From the cell containing the given text, extract its center point as (X, Y) coordinate. 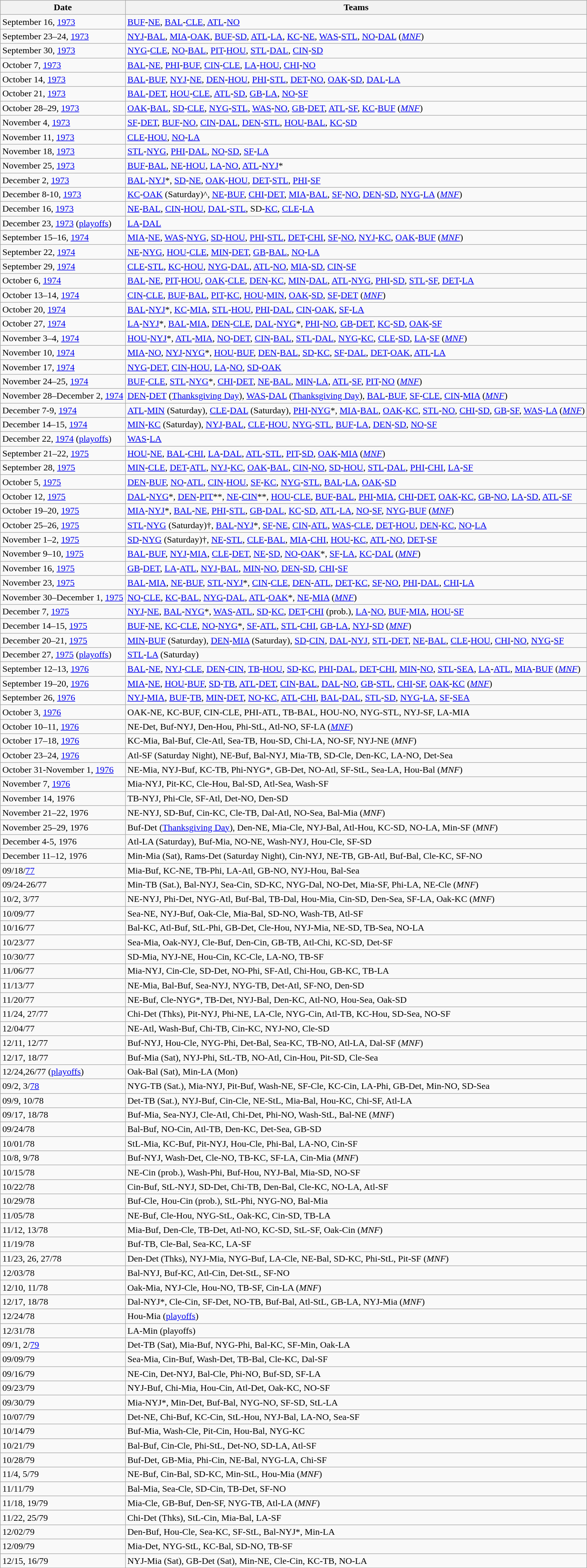
WAS-LA (356, 439)
11/12, 13/78 (63, 1230)
10/8, 9/78 (63, 1158)
NE-Cin, Det-NYJ, Bal-Cle, Phi-NO, Buf-SD, SF-LA (356, 1374)
Sea-NE, NYJ-Buf, Oak-Cle, Mia-Bal, SD-NO, Wash-TB, Atl-SF (356, 914)
December 11–12, 1976 (63, 856)
KC-Mia, Bal-Buf, Cle-Atl, Sea-TB, Hou-SD, Chi-LA, NO-SF, NYJ-NE (MNF) (356, 741)
Cin-Buf, StL-NYJ, SD-Det, Chi-TB, Den-Bal, Cle-KC, NO-LA, Atl-SF (356, 1187)
Mia-NYJ, Pit-KC, Cle-Hou, Bal-SD, Atl-Sea, Wash-SF (356, 784)
Buf-NYJ, Wash-Det, Cle-NO, TB-KC, SF-LA, Cin-Mia (MNF) (356, 1158)
09/9, 10/78 (63, 1101)
DEN-DET (Thanksgiving Day), WAS-DAL (Thanksgiving Day), BAL-BUF, SF-CLE, CIN-MIA (MNF) (356, 396)
October 31-November 1, 1976 (63, 770)
12/11, 12/77 (63, 1043)
STL-LA (Saturday) (356, 655)
November 3–4, 1974 (63, 338)
November 16, 1975 (63, 568)
NE-NYJ, Phi-Det, NYG-Atl, Buf-Bal, TB-Dal, Hou-Mia, Cin-SD, Den-Sea, SF-LA, Oak-KC (MNF) (356, 899)
December 14–15, 1974 (63, 425)
September 28, 1975 (63, 468)
11/05/78 (63, 1215)
BAL-DET, HOU-CLE, ATL-SD, GB-LA, NO-SF (356, 94)
NE-Cin (prob.), Wash-Phi, Buf-Hou, NYJ-Bal, Mia-SD, NO-SF (356, 1172)
NE-Mia, Bal-Buf, Sea-NYJ, NYG-TB, Det-Atl, SF-NO, Den-SD (356, 985)
CIN-CLE, BUF-BAL, PIT-KC, HOU-MIN, OAK-SD, SF-DET (MNF) (356, 295)
Sea-Mia, Oak-NYJ, Cle-Buf, Den-Cin, GB-TB, Atl-Chi, KC-SD, Det-SF (356, 942)
StL-Mia, KC-Buf, Pit-NYJ, Hou-Cle, Phi-Bal, LA-NO, Cin-SF (356, 1144)
Dal-NYJ*, Cle-Cin, SF-Det, NO-TB, Buf-Bal, Atl-StL, GB-LA, NYJ-Mia (MNF) (356, 1302)
Det-TB (Sat), Mia-Buf, NYG-Phi, Bal-KC, SF-Min, Oak-LA (356, 1345)
STL-NYG (Saturday)†, BAL-NYJ*, SF-NE, CIN-ATL, WAS-CLE, DET-HOU, DEN-KC, NO-LA (356, 525)
November 14, 1976 (63, 798)
Min-TB (Sat.), Bal-NYJ, Sea-Cin, SD-KC, NYG-Dal, NO-Det, Mia-SF, Phi-LA, NE-Cle (MNF) (356, 885)
12/17, 18/77 (63, 1057)
October 12, 1975 (63, 496)
Buf-Mia (Sat), NYJ-Phi, StL-TB, NO-Atl, Cin-Hou, Pit-SD, Cle-Sea (356, 1057)
September 12–13, 1976 (63, 669)
Chi-Det (Thks), Pit-NYJ, Phi-NE, LA-Cle, NYG-Cin, Atl-TB, KC-Hou, SD-Sea, NO-SF (356, 1014)
10/2, 3/77 (63, 899)
NYJ-Buf, Chi-Mia, Hou-Cin, Atl-Det, Oak-KC, NO-SF (356, 1388)
09/24-26/77 (63, 885)
Buf-Det, GB-Mia, Phi-Cin, NE-Bal, NYG-LA, Chi-SF (356, 1460)
09/23/79 (63, 1388)
MIN-CLE, DET-ATL, NYJ-KC, OAK-BAL, CIN-NO, SD-HOU, STL-DAL, PHI-CHI, LA-SF (356, 468)
BUF-NE, KC-CLE, NO-NYG*, SF-ATL, STL-CHI, GB-LA, NYJ-SD (MNF) (356, 626)
MIA-NO, NYJ-NYG*, HOU-BUF, DEN-BAL, SD-KC, SF-DAL, DET-OAK, ATL-LA (356, 353)
November 25, 1973 (63, 165)
Mia-Det, NYG-StL, KC-Bal, SD-NO, TB-SF (356, 1546)
November 21–22, 1976 (63, 813)
Mia-NYJ*, Min-Det, Buf-Bal, NYG-NO, SF-SD, StL-LA (356, 1403)
LA-Min (playoffs) (356, 1330)
Sea-Mia, Cin-Buf, Wash-Det, TB-Bal, Cle-KC, Dal-SF (356, 1359)
NE-Buf, Cin-Bal, SD-KC, Min-StL, Hou-Mia (MNF) (356, 1474)
ATL-MIN (Saturday), CLE-DAL (Saturday), PHI-NYG*, MIA-BAL, OAK-KC, STL-NO, CHI-SD, GB-SF, WAS-LA (MNF) (356, 410)
LA-DAL (356, 223)
LA-NYJ*, BAL-MIA, DEN-CLE, DAL-NYG*, PHI-NO, GB-DET, KC-SD, OAK-SF (356, 324)
October 21, 1973 (63, 94)
NE-BAL, CIN-HOU, DAL-STL, SD-KC, CLE-LA (356, 209)
Bal-Buf, NO-Cin, Atl-TB, Den-KC, Det-Sea, GB-SD (356, 1129)
11/22, 25/79 (63, 1517)
10/09/77 (63, 914)
October 3, 1976 (63, 712)
12/10, 11/78 (63, 1287)
December 14–15, 1975 (63, 626)
BUF-NE, BAL-CLE, ATL-NO (356, 22)
NYJ-Mia (Sat), GB-Det (Sat), Min-NE, Cle-Cin, KC-TB, NO-LA (356, 1561)
October 13–14, 1974 (63, 295)
SF-DET, BUF-NO, CIN-DAL, DEN-STL, HOU-BAL, KC-SD (356, 122)
November 4, 1973 (63, 122)
NE-Buf, Cle-NYG*, TB-Det, NYJ-Bal, Den-KC, Atl-NO, Hou-Sea, Oak-SD (356, 1000)
11/4, 5/79 (63, 1474)
October 25–26, 1975 (63, 525)
11/20/77 (63, 1000)
BUF-CLE, STL-NYG*, CHI-DET, NE-BAL, MIN-LA, ATL-SF, PIT-NO (MNF) (356, 381)
10/23/77 (63, 942)
Mia-Cle, GB-Buf, Den-SF, NYG-TB, Atl-LA (MNF) (356, 1503)
BUF-BAL, NE-HOU, LA-NO, ATL-NYJ* (356, 165)
Date (63, 8)
Atl-LA (Saturday), Buf-Mia, NO-NE, Wash-NYJ, Hou-Cle, SF-SD (356, 841)
NYG-CLE, NO-BAL, PIT-HOU, STL-DAL, CIN-SD (356, 51)
December 8-10, 1973 (63, 195)
NE-Atl, Wash-Buf, Chi-TB, Cin-KC, NYJ-NO, Cle-SD (356, 1028)
October 6, 1974 (63, 281)
October 7, 1973 (63, 65)
October 20, 1974 (63, 309)
HOU-NYJ*, ATL-MIA, NO-DET, CIN-BAL, STL-DAL, NYG-KC, CLE-SD, LA-SF (MNF) (356, 338)
December 27, 1975 (playoffs) (63, 655)
September 26, 1976 (63, 698)
10/01/78 (63, 1144)
NO-CLE, KC-BAL, NYG-DAL, ATL-OAK*, NE-MIA (MNF) (356, 597)
December 7-9, 1974 (63, 410)
DAL-NYG*, DEN-PIT**, NE-CIN**, HOU-CLE, BUF-BAL, PHI-MIA, CHI-DET, OAK-KC, GB-NO, LA-SD, ATL-SF (356, 496)
09/24/78 (63, 1129)
09/18/77 (63, 870)
Oak-Mia, NYJ-Cle, Hou-NO, TB-SF, Cin-LA (MNF) (356, 1287)
10/29/78 (63, 1201)
NYG-DET, CIN-HOU, LA-NO, SD-OAK (356, 367)
November 23, 1975 (63, 583)
SD-Mia, NYJ-NE, Hou-Cin, KC-Cle, LA-NO, TB-SF (356, 957)
MIA-NE, WAS-NYG, SD-HOU, PHI-STL, DET-CHI, SF-NO, NYJ-KC, OAK-BUF (MNF) (356, 238)
09/1, 2/79 (63, 1345)
November 9–10, 1975 (63, 554)
September 15–16, 1974 (63, 238)
September 22, 1974 (63, 252)
Teams (356, 8)
December 7, 1975 (63, 611)
Atl-SF (Saturday Night), NE-Buf, Bal-NYJ, Mia-TB, SD-Cle, Den-KC, LA-NO, Det-Sea (356, 755)
September 16, 1973 (63, 22)
Det-NE, Chi-Buf, KC-Cin, StL-Hou, NYJ-Bal, LA-NO, Sea-SF (356, 1417)
09/09/79 (63, 1359)
09/16/79 (63, 1374)
11/24, 27/77 (63, 1014)
10/22/78 (63, 1187)
Chi-Det (Thks), StL-Cin, Mia-Bal, LA-SF (356, 1517)
November 17, 1974 (63, 367)
November 24–25, 1974 (63, 381)
NYJ-MIA, BUF-TB, MIN-DET, NO-KC, ATL-CHI, BAL-DAL, STL-SD, NYG-LA, SF-SEA (356, 698)
10/07/79 (63, 1417)
12/31/78 (63, 1330)
CLE-STL, KC-HOU, NYG-DAL, ATL-NO, MIA-SD, CIN-SF (356, 266)
NE-NYG, HOU-CLE, MIN-DET, GB-BAL, NO-LA (356, 252)
November 28–December 2, 1974 (63, 396)
OAK-BAL, SD-CLE, NYG-STL, WAS-NO, GB-DET, ATL-SF, KC-BUF (MNF) (356, 108)
CLE-HOU, NO-LA (356, 137)
Buf-TB, Cle-Bal, Sea-KC, LA-SF (356, 1244)
10/14/79 (63, 1431)
Mia-Buf, Den-Cle, TB-Det, Atl-NO, KC-SD, StL-SF, Oak-Cin (MNF) (356, 1230)
BAL-NE, NYJ-CLE, DEN-CIN, TB-HOU, SD-KC, PHI-DAL, DET-CHI, MIN-NO, STL-SEA, LA-ATL, MIA-BUF (MNF) (356, 669)
Buf-Det (Thanksgiving Day), Den-NE, Mia-Cle, NYJ-Bal, Atl-Hou, KC-SD, NO-LA, Min-SF (MNF) (356, 827)
DEN-BUF, NO-ATL, CIN-HOU, SF-KC, NYG-STL, BAL-LA, OAK-SD (356, 482)
10/30/77 (63, 957)
12/09/79 (63, 1546)
SD-NYG (Saturday)†, NE-STL, CLE-BAL, MIA-CHI, HOU-KC, ATL-NO, DET-SF (356, 540)
NYG-TB (Sat.), Mia-NYJ, Pit-Buf, Wash-NE, SF-Cle, KC-Cin, LA-Phi, GB-Det, Min-NO, SD-Sea (356, 1086)
STL-NYG, PHI-DAL, NO-SD, SF-LA (356, 151)
12/24/78 (63, 1316)
HOU-NE, BAL-CHI, LA-DAL, ATL-STL, PIT-SD, OAK-MIA (MNF) (356, 453)
NE-NYJ, SD-Buf, Cin-KC, Cle-TB, Dal-Atl, NO-Sea, Bal-Mia (MNF) (356, 813)
NE-Buf, Cle-Hou, NYG-StL, Oak-KC, Cin-SD, TB-LA (356, 1215)
KC-OAK (Saturday)^, NE-BUF, CHI-DET, MIA-BAL, SF-NO, DEN-SD, NYG-LA (MNF) (356, 195)
MIN-KC (Saturday), NYJ-BAL, CLE-HOU, NYG-STL, BUF-LA, DEN-SD, NO-SF (356, 425)
Bal-KC, Atl-Buf, StL-Phi, GB-Det, Cle-Hou, NYJ-Mia, NE-SD, TB-Sea, NO-LA (356, 928)
November 7, 1976 (63, 784)
September 21–22, 1975 (63, 453)
10/15/78 (63, 1172)
December 4-5, 1976 (63, 841)
November 25–29, 1976 (63, 827)
12/24,26/77 (playoffs) (63, 1072)
Buf-Mia, Wash-Cle, Pit-Cin, Hou-Bal, NYG-KC (356, 1431)
Min-Mia (Sat), Rams-Det (Saturday Night), Cin-NYJ, NE-TB, GB-Atl, Buf-Bal, Cle-KC, SF-NO (356, 856)
Buf-Mia, Sea-NYJ, Cle-Atl, Chi-Det, Phi-NO, Wash-StL, Bal-NE (MNF) (356, 1115)
Mia-NYJ, Cin-Cle, SD-Det, NO-Phi, SF-Atl, Chi-Hou, GB-KC, TB-LA (356, 971)
MIA-NE, HOU-BUF, SD-TB, ATL-DET, CIN-BAL, DAL-NO, GB-STL, CHI-SF, OAK-KC (MNF) (356, 683)
BAL-NYJ*, KC-MIA, STL-HOU, PHI-DAL, CIN-OAK, SF-LA (356, 309)
NE-Det, Buf-NYJ, Den-Hou, Phi-StL, Atl-NO, SF-LA (MNF) (356, 727)
Buf-NYJ, Hou-Cle, NYG-Phi, Det-Bal, Sea-KC, TB-NO, Atl-LA, Dal-SF (MNF) (356, 1043)
Oak-Bal (Sat), Min-LA (Mon) (356, 1072)
October 17–18, 1976 (63, 741)
November 1–2, 1975 (63, 540)
December 23, 1973 (playoffs) (63, 223)
NE-Mia, NYJ-Buf, KC-TB, Phi-NYG*, GB-Det, NO-Atl, SF-StL, Sea-LA, Hou-Bal (MNF) (356, 770)
Bal-NYJ, Buf-KC, Atl-Cin, Det-StL, SF-NO (356, 1273)
November 18, 1973 (63, 151)
November 11, 1973 (63, 137)
12/02/79 (63, 1532)
Buf-Cle, Hou-Cin (prob.), StL-Phi, NYG-NO, Bal-Mia (356, 1201)
Den-Buf, Hou-Cle, Sea-KC, SF-StL, Bal-NYJ*, Min-LA (356, 1532)
October 14, 1973 (63, 79)
12/15, 16/79 (63, 1561)
11/13/77 (63, 985)
September 30, 1973 (63, 51)
10/21/79 (63, 1446)
BAL-BUF, NYJ-NE, DEN-HOU, PHI-STL, DET-NO, OAK-SD, DAL-LA (356, 79)
Bal-Buf, Cin-Cle, Phi-StL, Det-NO, SD-LA, Atl-SF (356, 1446)
10/28/79 (63, 1460)
October 5, 1975 (63, 482)
12/04/77 (63, 1028)
September 19–20, 1976 (63, 683)
MIA-NYJ*, BAL-NE, PHI-STL, GB-DAL, KC-SD, ATL-LA, NO-SF, NYG-BUF (MNF) (356, 511)
11/06/77 (63, 971)
Det-TB (Sat.), NYJ-Buf, Cin-Cle, NE-StL, Mia-Bal, Hou-KC, Chi-SF, Atl-LA (356, 1101)
11/18, 19/79 (63, 1503)
October 28–29, 1973 (63, 108)
GB-DET, LA-ATL, NYJ-BAL, MIN-NO, DEN-SD, CHI-SF (356, 568)
October 10–11, 1976 (63, 727)
09/30/79 (63, 1403)
November 10, 1974 (63, 353)
BAL-MIA, NE-BUF, STL-NYJ*, CIN-CLE, DEN-ATL, DET-KC, SF-NO, PHI-DAL, CHI-LA (356, 583)
11/11/79 (63, 1489)
TB-NYJ, Phi-Cle, SF-Atl, Det-NO, Den-SD (356, 798)
BAL-NYJ*, SD-NE, OAK-HOU, DET-STL, PHI-SF (356, 180)
MIN-BUF (Saturday), DEN-MIA (Saturday), SD-CIN, DAL-NYJ, STL-DET, NE-BAL, CLE-HOU, CHI-NO, NYG-SF (356, 640)
Den-Det (Thks), NYJ-Mia, NYG-Buf, LA-Cle, NE-Bal, SD-KC, Phi-StL, Pit-SF (MNF) (356, 1259)
Bal-Mia, Sea-Cle, SD-Cin, TB-Det, SF-NO (356, 1489)
OAK-NE, KC-BUF, CIN-CLE, PHI-ATL, TB-BAL, HOU-NO, NYG-STL, NYJ-SF, LA-MIA (356, 712)
November 30–December 1, 1975 (63, 597)
BAL-NE, PIT-HOU, OAK-CLE, DEN-KC, MIN-DAL, ATL-NYG, PHI-SD, STL-SF, DET-LA (356, 281)
12/17, 18/78 (63, 1302)
Hou-Mia (playoffs) (356, 1316)
December 16, 1973 (63, 209)
NYJ-NE, BAL-NYG*, WAS-ATL, SD-KC, DET-CHI (prob.), LA-NO, BUF-MIA, HOU-SF (356, 611)
December 2, 1973 (63, 180)
December 20–21, 1975 (63, 640)
September 29, 1974 (63, 266)
December 22, 1974 (playoffs) (63, 439)
NYJ-BAL, MIA-OAK, BUF-SD, ATL-LA, KC-NE, WAS-STL, NO-DAL (MNF) (356, 36)
BAL-BUF, NYJ-MIA, CLE-DET, NE-SD, NO-OAK*, SF-LA, KC-DAL (MNF) (356, 554)
October 27, 1974 (63, 324)
11/23, 26, 27/78 (63, 1259)
10/16/77 (63, 928)
09/17, 18/78 (63, 1115)
October 23–24, 1976 (63, 755)
Mia-Buf, KC-NE, TB-Phi, LA-Atl, GB-NO, NYJ-Hou, Bal-Sea (356, 870)
October 19–20, 1975 (63, 511)
BAL-NE, PHI-BUF, CIN-CLE, LA-HOU, CHI-NO (356, 65)
09/2, 3/78 (63, 1086)
September 23–24, 1973 (63, 36)
12/03/78 (63, 1273)
11/19/78 (63, 1244)
